Identify which cell holds the provided text, then report its [X, Y] central coordinate. 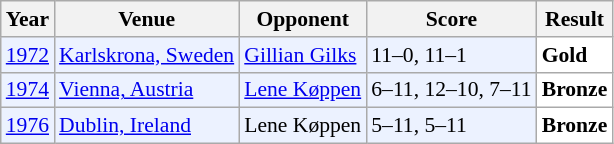
Score [451, 19]
Opponent [302, 19]
5–11, 5–11 [451, 126]
6–11, 12–10, 7–11 [451, 90]
1974 [28, 90]
Gillian Gilks [302, 55]
Gold [575, 55]
Year [28, 19]
Venue [146, 19]
Vienna, Austria [146, 90]
1972 [28, 55]
11–0, 11–1 [451, 55]
Result [575, 19]
Dublin, Ireland [146, 126]
Karlskrona, Sweden [146, 55]
1976 [28, 126]
